Provide the [x, y] coordinate of the cell's center where the given text is located.  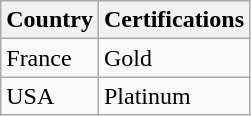
France [50, 58]
USA [50, 96]
Certifications [174, 20]
Country [50, 20]
Gold [174, 58]
Platinum [174, 96]
